From the cell containing the given text, extract its center point as (x, y) coordinate. 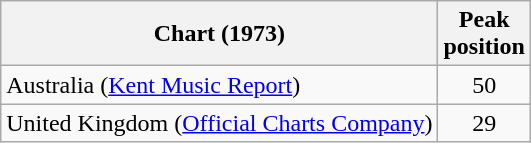
Peak position (484, 34)
29 (484, 123)
Australia (Kent Music Report) (220, 85)
50 (484, 85)
United Kingdom (Official Charts Company) (220, 123)
Chart (1973) (220, 34)
